Output the (x, y) coordinate of the center of the cell containing the given text.  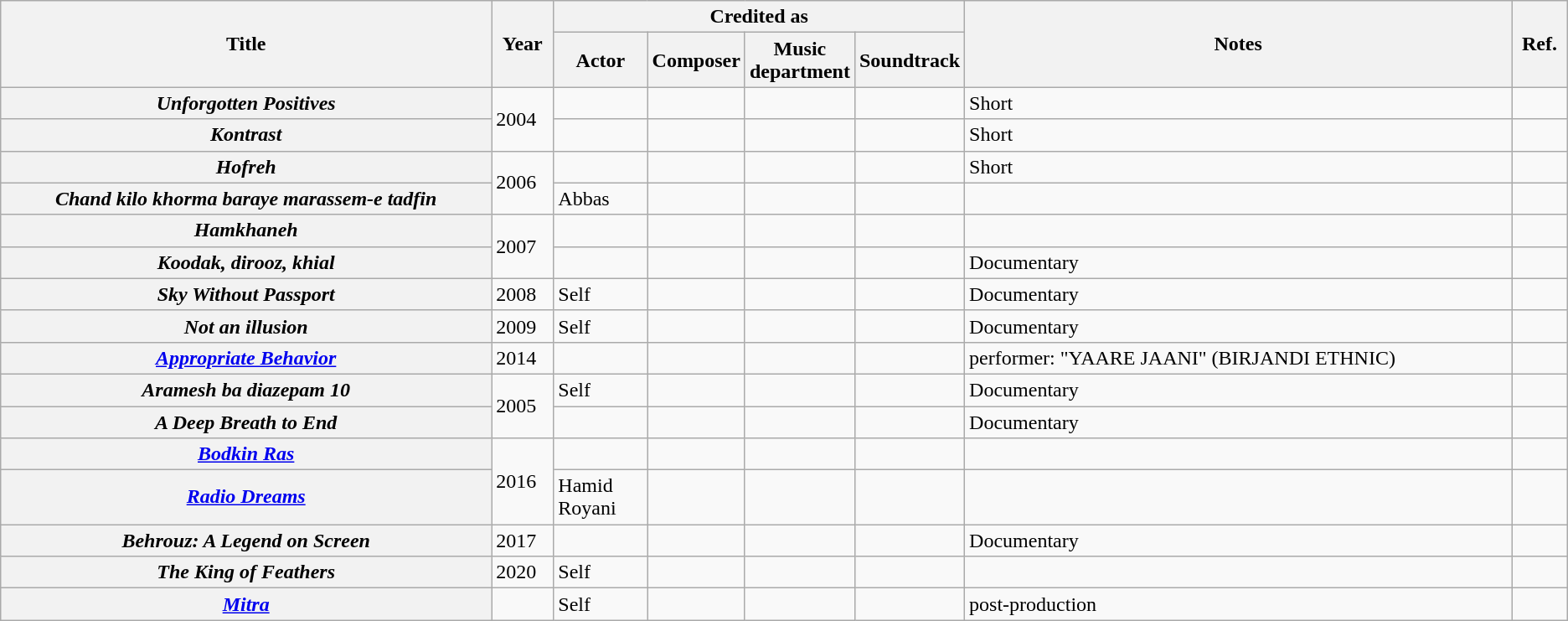
Year (523, 44)
Bodkin Ras (246, 454)
Chand kilo khorma baraye marassem-e tadfin (246, 199)
Music department (799, 60)
Soundtrack (910, 60)
The King of Feathers (246, 572)
Actor (601, 60)
Mitra (246, 604)
Radio Dreams (246, 498)
Sky Without Passport (246, 294)
Koodak, dirooz, khial (246, 262)
Credited as (759, 17)
A Deep Breath to End (246, 422)
performer: "YAARE JAANI" (BIRJANDI ETHNIC) (1238, 358)
Hamkhaneh (246, 230)
Title (246, 44)
Kontrast (246, 135)
post-production (1238, 604)
Aramesh ba diazepam 10 (246, 390)
2005 (523, 406)
2006 (523, 183)
Hofreh (246, 167)
Not an illusion (246, 326)
Unforgotten Positives (246, 103)
2016 (523, 481)
Behrouz: A Legend on Screen (246, 541)
2009 (523, 326)
Abbas (601, 199)
Composer (696, 60)
Notes (1238, 44)
2017 (523, 541)
2020 (523, 572)
2007 (523, 246)
Appropriate Behavior (246, 358)
Hamid Royani (601, 498)
2008 (523, 294)
2004 (523, 119)
2014 (523, 358)
Ref. (1540, 44)
